Find where the given text appears and provide that cell's center as (X, Y) coordinate. 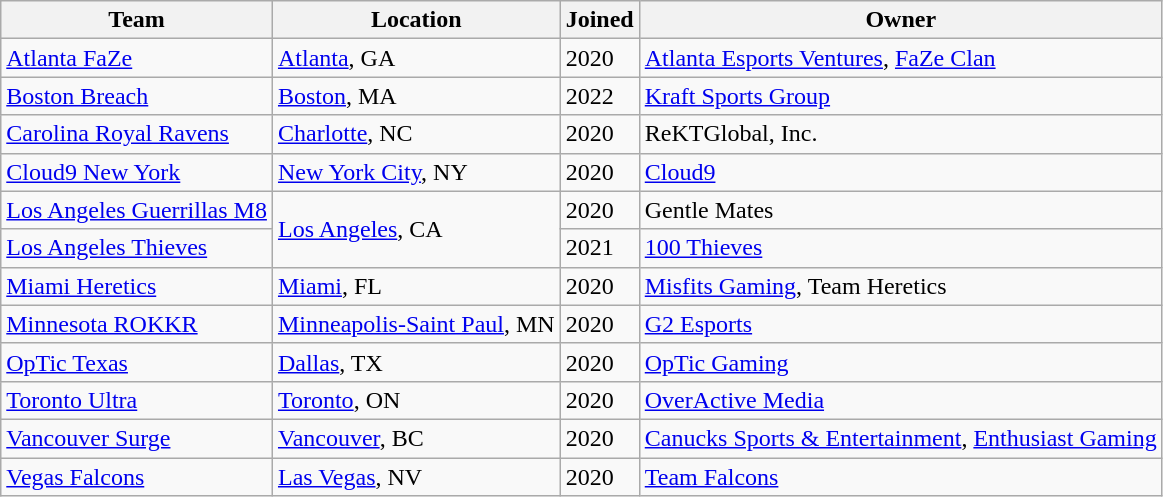
OpTic Gaming (900, 362)
Los Angeles, CA (416, 229)
Canucks Sports & Entertainment, Enthusiast Gaming (900, 438)
Dallas, TX (416, 362)
Gentle Mates (900, 210)
OverActive Media (900, 400)
Las Vegas, NV (416, 477)
Toronto, ON (416, 400)
Team (137, 20)
Location (416, 20)
New York City, NY (416, 172)
Carolina Royal Ravens (137, 134)
Boston, MA (416, 96)
Miami Heretics (137, 286)
Team Falcons (900, 477)
Cloud9 (900, 172)
Miami, FL (416, 286)
Joined (600, 20)
Minneapolis-Saint Paul, MN (416, 324)
Los Angeles Thieves (137, 248)
Charlotte, NC (416, 134)
2022 (600, 96)
Misfits Gaming, Team Heretics (900, 286)
OpTic Texas (137, 362)
Vancouver, BC (416, 438)
Cloud9 New York (137, 172)
Atlanta, GA (416, 58)
Boston Breach (137, 96)
ReKTGlobal, Inc. (900, 134)
Los Angeles Guerrillas M8 (137, 210)
Atlanta FaZe (137, 58)
Minnesota ROKKR (137, 324)
Kraft Sports Group (900, 96)
100 Thieves (900, 248)
2021 (600, 248)
Vegas Falcons (137, 477)
Toronto Ultra (137, 400)
G2 Esports (900, 324)
Owner (900, 20)
Atlanta Esports Ventures, FaZe Clan (900, 58)
Vancouver Surge (137, 438)
